Find where the given text appears and provide that cell's center as (X, Y) coordinate. 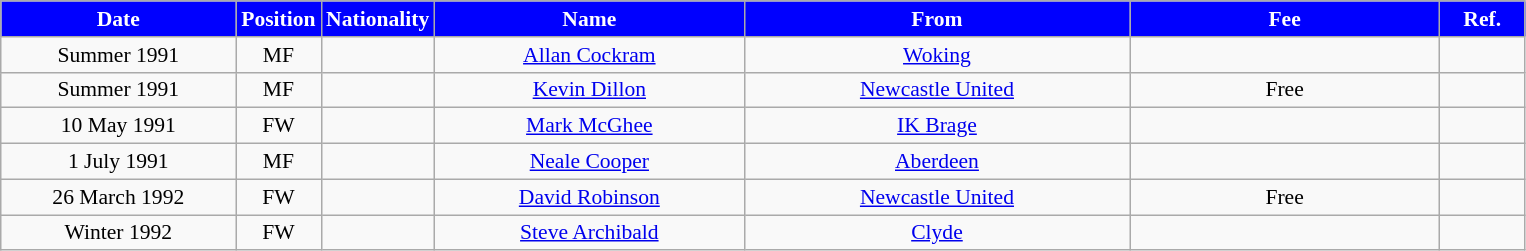
David Robinson (589, 197)
Woking (936, 55)
Clyde (936, 233)
Mark McGhee (589, 126)
Kevin Dillon (589, 90)
Ref. (1482, 19)
10 May 1991 (118, 126)
Allan Cockram (589, 55)
Position (278, 19)
From (936, 19)
IK Brage (936, 126)
Date (118, 19)
Nationality (378, 19)
Neale Cooper (589, 162)
Aberdeen (936, 162)
26 March 1992 (118, 197)
Steve Archibald (589, 233)
Fee (1285, 19)
Name (589, 19)
Winter 1992 (118, 233)
1 July 1991 (118, 162)
